Identify which cell holds the provided text, then report its (X, Y) central coordinate. 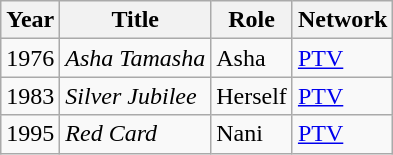
Asha (252, 58)
Herself (252, 96)
Network (342, 20)
Asha Tamasha (136, 58)
Red Card (136, 134)
Year (30, 20)
1995 (30, 134)
Title (136, 20)
Nani (252, 134)
1983 (30, 96)
Silver Jubilee (136, 96)
1976 (30, 58)
Role (252, 20)
